Detect which cell encompasses the target text, then output its [X, Y] center coordinate. 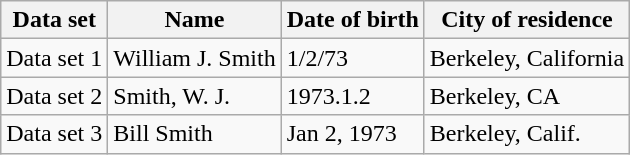
Date of birth [352, 20]
Name [194, 20]
Jan 2, 1973 [352, 134]
1973.1.2 [352, 96]
Data set 3 [54, 134]
Smith, W. J. [194, 96]
William J. Smith [194, 58]
Berkeley, Calif. [526, 134]
Data set [54, 20]
City of residence [526, 20]
Data set 2 [54, 96]
Berkeley, CA [526, 96]
Bill Smith [194, 134]
1/2/73 [352, 58]
Berkeley, California [526, 58]
Data set 1 [54, 58]
